Pinpoint the cell where the given text exists, returning its [x, y] midpoint coordinate. 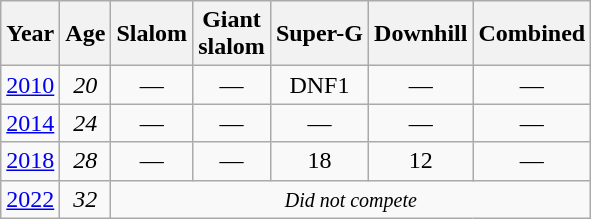
18 [319, 161]
Year [30, 34]
2022 [30, 199]
Giantslalom [232, 34]
24 [86, 123]
20 [86, 85]
2010 [30, 85]
32 [86, 199]
Age [86, 34]
Combined [532, 34]
Downhill [421, 34]
Slalom [152, 34]
2018 [30, 161]
28 [86, 161]
2014 [30, 123]
Super-G [319, 34]
DNF1 [319, 85]
12 [421, 161]
Did not compete [351, 199]
